Return the (x, y) coordinate for the center point of the cell that contains the specified text.  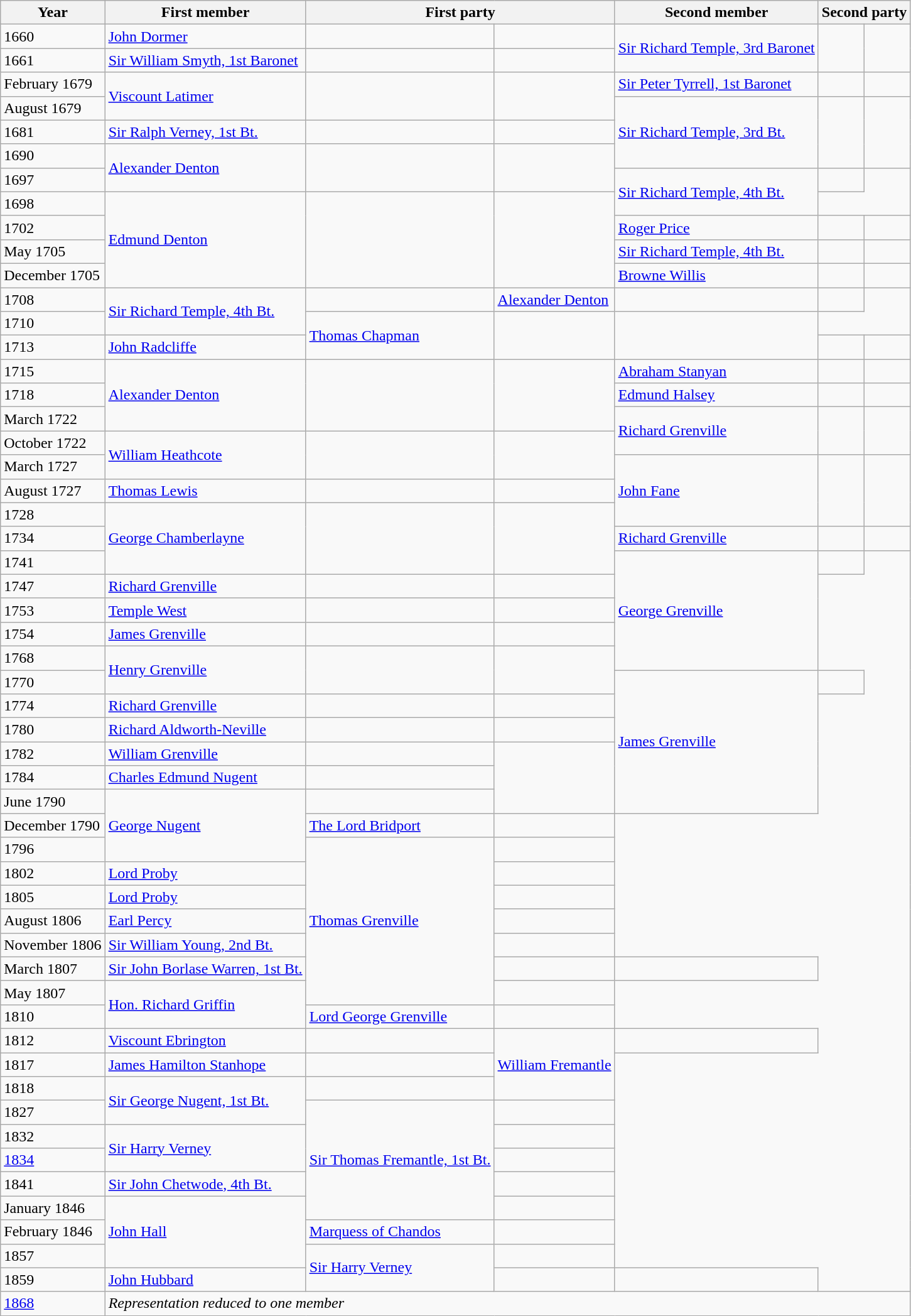
Browne Willis (716, 275)
1708 (53, 300)
First member (205, 13)
1784 (53, 778)
Sir Richard Temple, 3rd Bt. (716, 132)
Sir John Borlase Warren, 1st Bt. (205, 969)
Sir George Nugent, 1st Bt. (205, 1101)
Viscount Ebrington (205, 1040)
1713 (53, 347)
1832 (53, 1136)
1698 (53, 204)
1702 (53, 227)
March 1727 (53, 467)
1715 (53, 371)
1812 (53, 1040)
August 1679 (53, 108)
March 1722 (53, 419)
Henry Grenville (205, 670)
1818 (53, 1089)
August 1727 (53, 491)
Thomas Chapman (400, 335)
August 1806 (53, 921)
Sir John Chetwode, 4th Bt. (205, 1184)
December 1790 (53, 825)
1770 (53, 682)
1834 (53, 1160)
Sir William Smyth, 1st Baronet (205, 60)
October 1722 (53, 443)
May 1807 (53, 992)
Thomas Grenville (400, 921)
1718 (53, 395)
1681 (53, 132)
John Hubbard (205, 1280)
John Fane (716, 491)
Charles Edmund Nugent (205, 778)
1697 (53, 180)
1810 (53, 1016)
1741 (53, 562)
1857 (53, 1256)
Earl Percy (205, 921)
Viscount Latimer (205, 96)
Representation reduced to one member (507, 1303)
1747 (53, 586)
George Grenville (716, 610)
Richard Aldworth-Neville (205, 730)
Sir Ralph Verney, 1st Bt. (205, 132)
Sir William Young, 2nd Bt. (205, 945)
George Chamberlayne (205, 538)
Year (53, 13)
1754 (53, 634)
Second party (864, 13)
March 1807 (53, 969)
1780 (53, 730)
November 1806 (53, 945)
Hon. Richard Griffin (205, 1004)
Lord George Grenville (400, 1016)
William Grenville (205, 754)
1768 (53, 658)
1690 (53, 156)
Temple West (205, 610)
1660 (53, 36)
1805 (53, 897)
Edmund Halsey (716, 395)
1782 (53, 754)
1710 (53, 324)
Second member (716, 13)
George Nugent (205, 825)
First party (460, 13)
John Dormer (205, 36)
1827 (53, 1112)
1796 (53, 849)
February 1846 (53, 1232)
1817 (53, 1065)
1774 (53, 706)
Edmund Denton (205, 239)
December 1705 (53, 275)
1859 (53, 1280)
1734 (53, 538)
John Radcliffe (205, 347)
The Lord Bridport (400, 825)
John Hall (205, 1232)
William Fremantle (554, 1064)
1661 (53, 60)
Roger Price (716, 227)
Abraham Stanyan (716, 371)
1868 (53, 1303)
James Hamilton Stanhope (205, 1065)
June 1790 (53, 802)
Sir Richard Temple, 3rd Baronet (716, 48)
February 1679 (53, 84)
January 1846 (53, 1208)
1753 (53, 610)
Marquess of Chandos (400, 1232)
1728 (53, 514)
Sir Peter Tyrrell, 1st Baronet (716, 84)
1841 (53, 1184)
Sir Thomas Fremantle, 1st Bt. (400, 1160)
Thomas Lewis (205, 491)
May 1705 (53, 251)
William Heathcote (205, 455)
1802 (53, 873)
